Search for the cell housing the specified text and yield its (x, y) center coordinate. 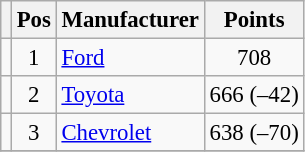
666 (–42) (254, 95)
2 (34, 95)
Toyota (130, 95)
3 (34, 133)
Pos (34, 20)
Manufacturer (130, 20)
Chevrolet (130, 133)
Points (254, 20)
Ford (130, 58)
1 (34, 58)
708 (254, 58)
638 (–70) (254, 133)
